Extract the (X, Y) coordinate from the center of the cell holding the provided text.  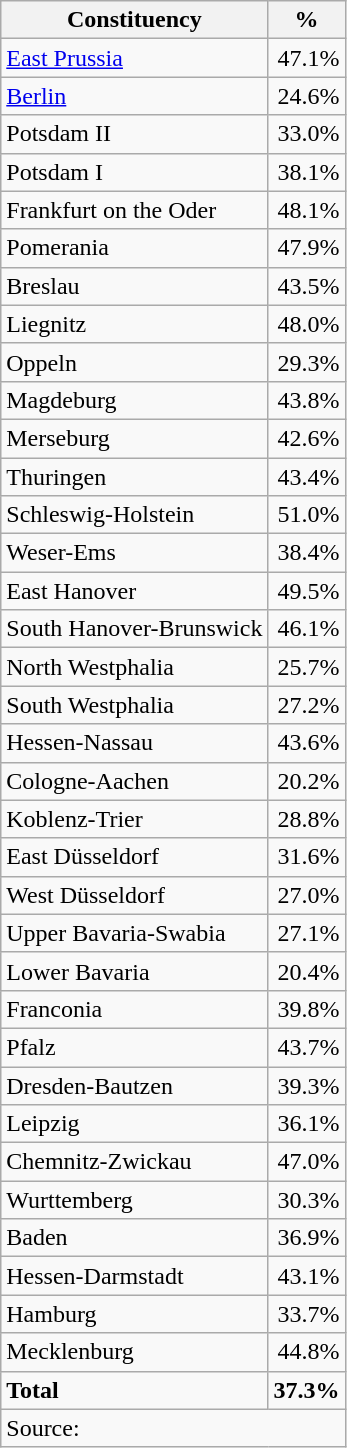
36.1% (306, 1124)
West Düsseldorf (134, 895)
24.6% (306, 96)
47.1% (306, 58)
43.5% (306, 286)
Total (134, 1390)
36.9% (306, 1238)
Hessen-Nassau (134, 743)
Chemnitz-Zwickau (134, 1162)
43.1% (306, 1276)
51.0% (306, 515)
% (306, 20)
Leipzig (134, 1124)
Potsdam II (134, 134)
48.0% (306, 324)
South Westphalia (134, 705)
Frankfurt on the Oder (134, 210)
27.2% (306, 705)
Cologne-Aachen (134, 781)
27.0% (306, 895)
42.6% (306, 438)
25.7% (306, 667)
Hamburg (134, 1314)
Upper Bavaria-Swabia (134, 933)
43.7% (306, 1047)
Merseburg (134, 438)
Oppeln (134, 362)
37.3% (306, 1390)
Dresden-Bautzen (134, 1085)
Magdeburg (134, 400)
46.1% (306, 629)
39.8% (306, 1009)
Wurttemberg (134, 1200)
44.8% (306, 1352)
South Hanover-Brunswick (134, 629)
Thuringen (134, 477)
Berlin (134, 96)
48.1% (306, 210)
Weser-Ems (134, 553)
33.7% (306, 1314)
Baden (134, 1238)
Potsdam I (134, 172)
29.3% (306, 362)
43.4% (306, 477)
East Prussia (134, 58)
Franconia (134, 1009)
Source: (173, 1428)
Lower Bavaria (134, 971)
47.9% (306, 248)
49.5% (306, 591)
Constituency (134, 20)
43.8% (306, 400)
20.2% (306, 781)
27.1% (306, 933)
East Düsseldorf (134, 857)
31.6% (306, 857)
Koblenz-Trier (134, 819)
Breslau (134, 286)
North Westphalia (134, 667)
Mecklenburg (134, 1352)
Pomerania (134, 248)
Hessen-Darmstadt (134, 1276)
20.4% (306, 971)
39.3% (306, 1085)
28.8% (306, 819)
Liegnitz (134, 324)
East Hanover (134, 591)
43.6% (306, 743)
38.4% (306, 553)
33.0% (306, 134)
Pfalz (134, 1047)
30.3% (306, 1200)
Schleswig-Holstein (134, 515)
47.0% (306, 1162)
38.1% (306, 172)
